Locate the cell with the specified text and output its [x, y] center coordinate. 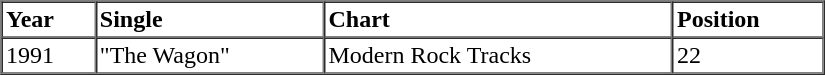
"The Wagon" [210, 56]
Modern Rock Tracks [498, 56]
Position [748, 20]
Year [49, 20]
1991 [49, 56]
Single [210, 20]
Chart [498, 20]
22 [748, 56]
